For the text-containing cell, return its midpoint in (x, y) coordinate format. 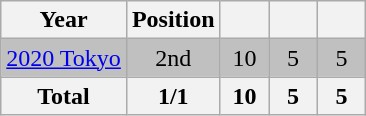
2nd (173, 58)
Total (64, 96)
Position (173, 20)
1/1 (173, 96)
Year (64, 20)
2020 Tokyo (64, 58)
